Locate the cell with the specified text and output its (X, Y) center coordinate. 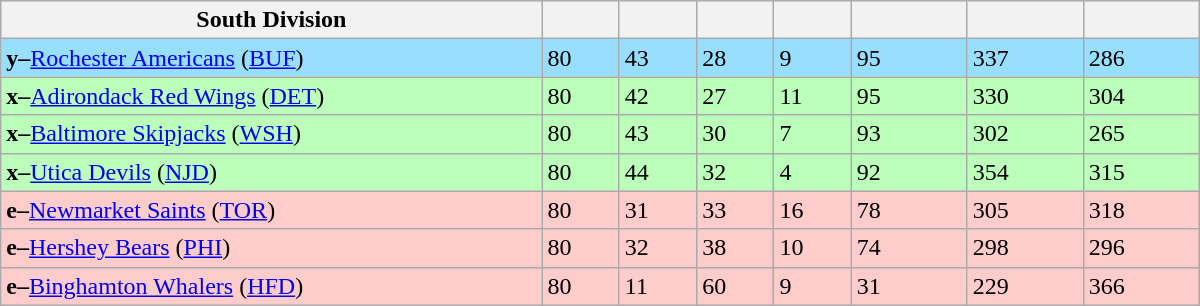
286 (1141, 58)
16 (812, 210)
30 (736, 134)
337 (1025, 58)
x–Utica Devils (NJD) (272, 172)
x–Adirondack Red Wings (DET) (272, 96)
4 (812, 172)
e–Binghamton Whalers (HFD) (272, 286)
78 (909, 210)
x–Baltimore Skipjacks (WSH) (272, 134)
28 (736, 58)
93 (909, 134)
318 (1141, 210)
33 (736, 210)
27 (736, 96)
38 (736, 248)
302 (1025, 134)
7 (812, 134)
305 (1025, 210)
330 (1025, 96)
74 (909, 248)
44 (658, 172)
229 (1025, 286)
315 (1141, 172)
42 (658, 96)
296 (1141, 248)
e–Hershey Bears (PHI) (272, 248)
60 (736, 286)
10 (812, 248)
366 (1141, 286)
South Division (272, 20)
354 (1025, 172)
298 (1025, 248)
304 (1141, 96)
y–Rochester Americans (BUF) (272, 58)
265 (1141, 134)
92 (909, 172)
e–Newmarket Saints (TOR) (272, 210)
